Extract the (X, Y) coordinate from the center of the cell holding the provided text.  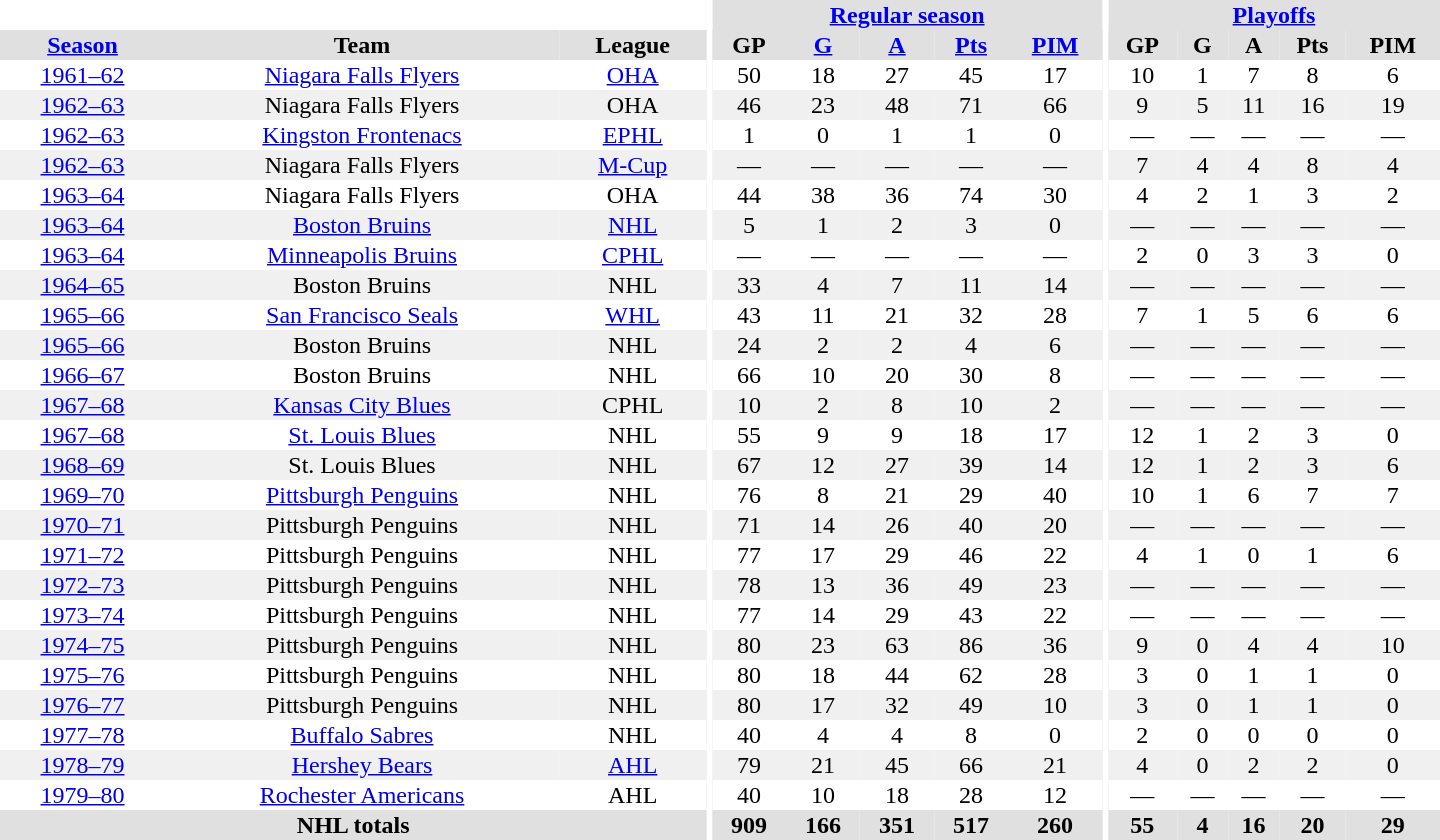
M-Cup (632, 165)
Kansas City Blues (362, 405)
Team (362, 45)
League (632, 45)
19 (1393, 105)
WHL (632, 315)
Hershey Bears (362, 765)
67 (749, 465)
1966–67 (82, 375)
1979–80 (82, 795)
1977–78 (82, 735)
1971–72 (82, 555)
78 (749, 585)
33 (749, 285)
1975–76 (82, 675)
517 (971, 825)
1968–69 (82, 465)
1978–79 (82, 765)
86 (971, 645)
1972–73 (82, 585)
1973–74 (82, 615)
63 (897, 645)
EPHL (632, 135)
1974–75 (82, 645)
48 (897, 105)
1964–65 (82, 285)
Rochester Americans (362, 795)
Regular season (907, 15)
1961–62 (82, 75)
26 (897, 525)
79 (749, 765)
50 (749, 75)
1970–71 (82, 525)
351 (897, 825)
24 (749, 345)
Kingston Frontenacs (362, 135)
Minneapolis Bruins (362, 255)
Playoffs (1274, 15)
76 (749, 495)
909 (749, 825)
Buffalo Sabres (362, 735)
Season (82, 45)
13 (823, 585)
62 (971, 675)
39 (971, 465)
NHL totals (353, 825)
1969–70 (82, 495)
166 (823, 825)
74 (971, 195)
38 (823, 195)
San Francisco Seals (362, 315)
260 (1055, 825)
1976–77 (82, 705)
